Return (X, Y) of the center of cell containing provided text 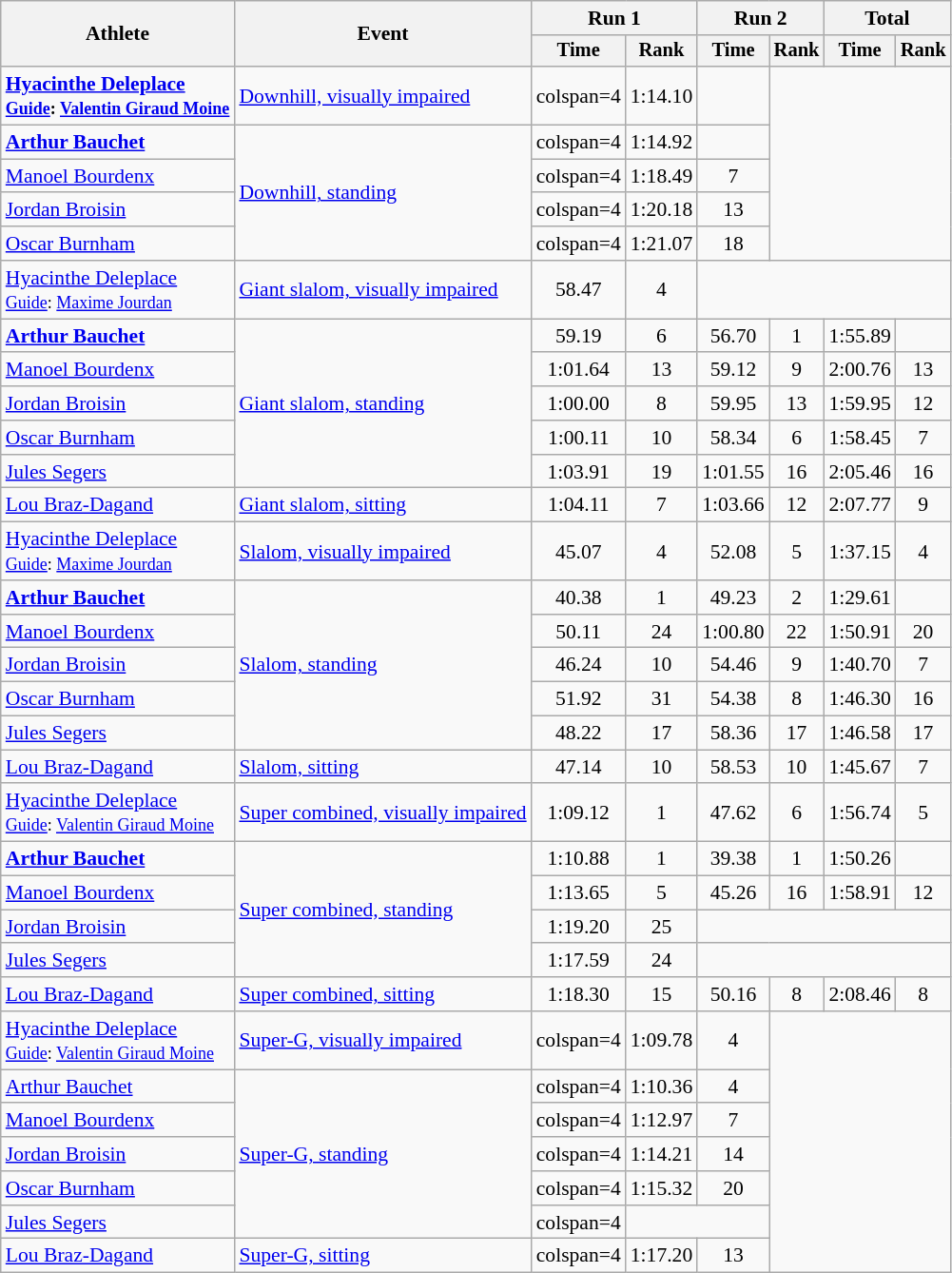
Super-G, visually impaired (382, 1041)
2 (797, 597)
1:50.26 (860, 859)
Downhill, visually impaired (382, 95)
1:58.45 (860, 438)
1:04.11 (578, 505)
1:19.20 (578, 927)
Slalom, standing (382, 665)
58.36 (732, 734)
52.08 (732, 552)
1:00.80 (732, 632)
1:10.36 (662, 1087)
Giant slalom, sitting (382, 505)
1:18.30 (578, 994)
Slalom, sitting (382, 767)
1:17.20 (662, 1256)
1:40.70 (860, 665)
1:00.11 (578, 438)
15 (662, 994)
22 (797, 632)
1:50.91 (860, 632)
1:14.21 (662, 1154)
45.07 (578, 552)
2:07.77 (860, 505)
25 (662, 927)
59.95 (732, 403)
45.26 (732, 893)
14 (732, 1154)
Giant slalom, visually impaired (382, 289)
58.53 (732, 767)
18 (732, 244)
Athlete (118, 34)
54.38 (732, 699)
39.38 (732, 859)
Downhill, standing (382, 193)
49.23 (732, 597)
Total (886, 18)
48.22 (578, 734)
59.12 (732, 370)
59.19 (578, 336)
2:05.46 (860, 472)
50.16 (732, 994)
Super combined, standing (382, 910)
1:14.92 (662, 143)
46.24 (578, 665)
2:08.46 (860, 994)
Event (382, 34)
Super combined, visually impaired (382, 813)
1:55.89 (860, 336)
1:01.55 (732, 472)
1:21.07 (662, 244)
Super-G, standing (382, 1154)
Run 2 (761, 18)
1:18.49 (662, 176)
Giant slalom, standing (382, 403)
Run 1 (614, 18)
1:58.91 (860, 893)
51.92 (578, 699)
Super-G, sitting (382, 1256)
1:20.18 (662, 210)
1:45.67 (860, 767)
1:09.78 (662, 1041)
2:00.76 (860, 370)
50.11 (578, 632)
1:15.32 (662, 1188)
47.14 (578, 767)
1:10.88 (578, 859)
1:03.91 (578, 472)
1:46.30 (860, 699)
Slalom, visually impaired (382, 552)
19 (662, 472)
56.70 (732, 336)
1:09.12 (578, 813)
1:01.64 (578, 370)
1:14.10 (662, 95)
31 (662, 699)
1:37.15 (860, 552)
1:46.58 (860, 734)
1:03.66 (732, 505)
1:59.95 (860, 403)
54.46 (732, 665)
1:12.97 (662, 1121)
1:29.61 (860, 597)
40.38 (578, 597)
58.47 (578, 289)
47.62 (732, 813)
1:17.59 (578, 961)
58.34 (732, 438)
1:13.65 (578, 893)
1:56.74 (860, 813)
1:00.00 (578, 403)
Super combined, sitting (382, 994)
